Determine the (x, y) coordinate at the center of the cell enclosing the given text.  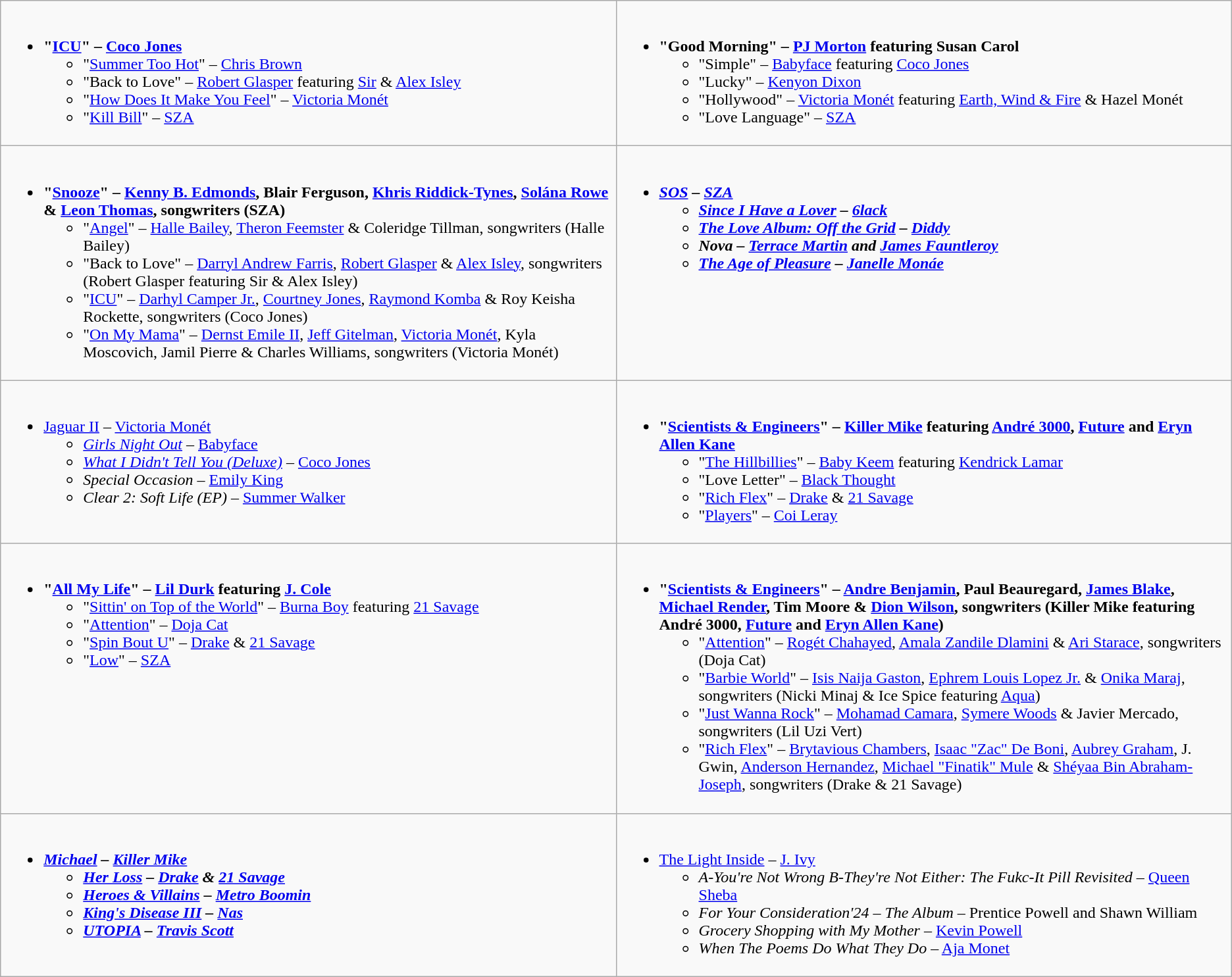
Michael – Killer MikeHer Loss – Drake & 21 SavageHeroes & Villains – Metro BoominKing's Disease III – NasUTOPIA – Travis Scott (308, 895)
